Find where the given text appears and provide that cell's center as (x, y) coordinate. 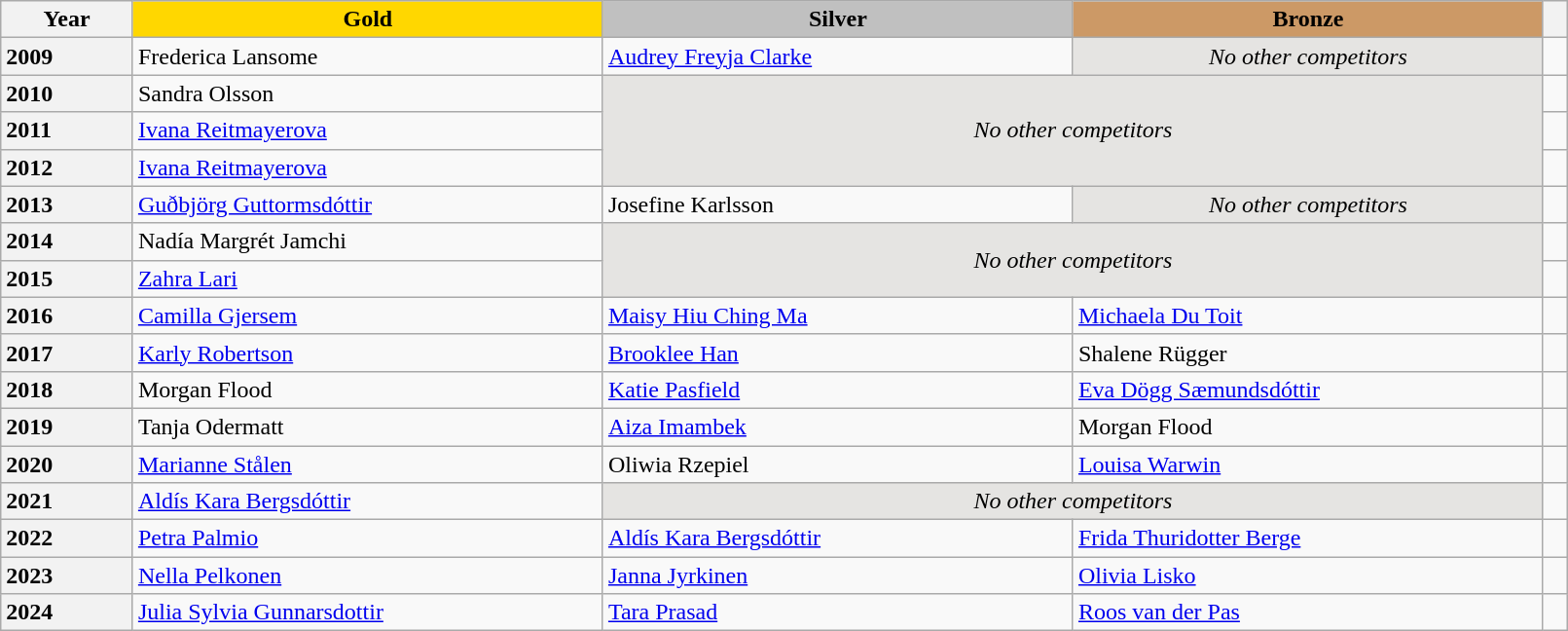
Camilla Gjersem (368, 315)
Frederica Lansome (368, 56)
Oliwia Rzepiel (837, 464)
Year (67, 19)
Karly Robertson (368, 353)
2015 (67, 278)
2018 (67, 390)
Janna Jyrkinen (837, 575)
Nella Pelkonen (368, 575)
2019 (67, 427)
Zahra Lari (368, 278)
Josefine Karlsson (837, 204)
Tanja Odermatt (368, 427)
Silver (837, 19)
Maisy Hiu Ching Ma (837, 315)
Shalene Rügger (1308, 353)
Frida Thuridotter Berge (1308, 538)
Louisa Warwin (1308, 464)
Julia Sylvia Gunnarsdottir (368, 612)
2024 (67, 612)
Petra Palmio (368, 538)
2011 (67, 130)
Audrey Freyja Clarke (837, 56)
Gold (368, 19)
Katie Pasfield (837, 390)
Michaela Du Toit (1308, 315)
Tara Prasad (837, 612)
Nadía Margrét Jamchi (368, 241)
2023 (67, 575)
2010 (67, 93)
2009 (67, 56)
2012 (67, 167)
Sandra Olsson (368, 93)
2021 (67, 501)
Guðbjörg Guttormsdóttir (368, 204)
2020 (67, 464)
2017 (67, 353)
Brooklee Han (837, 353)
Eva Dögg Sæmundsdóttir (1308, 390)
Roos van der Pas (1308, 612)
2022 (67, 538)
2013 (67, 204)
Aiza Imambek (837, 427)
Marianne Stålen (368, 464)
Olivia Lisko (1308, 575)
2016 (67, 315)
2014 (67, 241)
Bronze (1308, 19)
